Output the (x, y) coordinate of the center of the cell containing the given text.  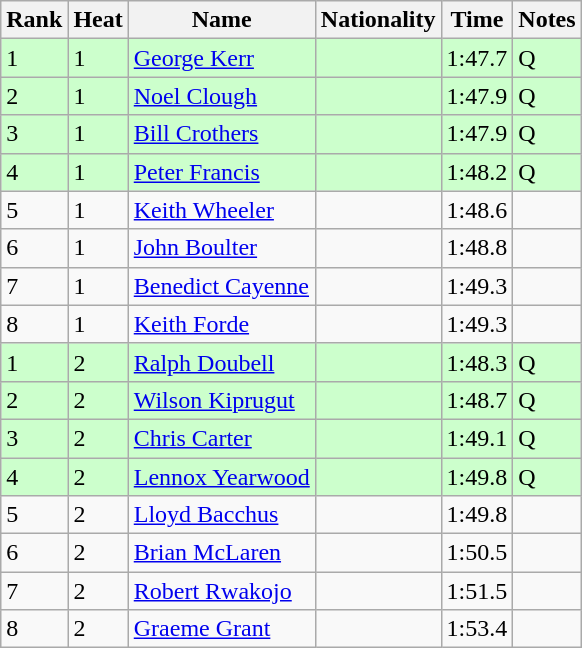
1:50.5 (477, 553)
1:48.7 (477, 400)
Time (477, 20)
Nationality (378, 20)
Chris Carter (222, 438)
1:48.2 (477, 172)
Name (222, 20)
Ralph Doubell (222, 362)
Lennox Yearwood (222, 477)
Peter Francis (222, 172)
Keith Wheeler (222, 210)
1:48.6 (477, 210)
1:53.4 (477, 629)
Bill Crothers (222, 134)
1:47.7 (477, 58)
1:48.3 (477, 362)
Brian McLaren (222, 553)
1:51.5 (477, 591)
Noel Clough (222, 96)
Robert Rwakojo (222, 591)
John Boulter (222, 248)
Heat (98, 20)
Keith Forde (222, 324)
Notes (547, 20)
Rank (34, 20)
1:48.8 (477, 248)
1:49.1 (477, 438)
Lloyd Bacchus (222, 515)
Wilson Kiprugut (222, 400)
George Kerr (222, 58)
Graeme Grant (222, 629)
Benedict Cayenne (222, 286)
